Return (x, y) of the center of cell containing provided text 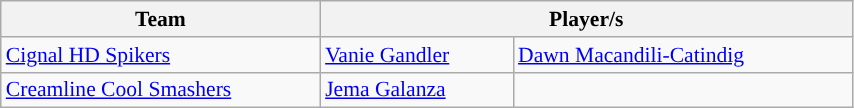
Jema Galanza (416, 90)
Creamline Cool Smashers (160, 90)
Vanie Gandler (416, 55)
Player/s (586, 19)
Cignal HD Spikers (160, 55)
Team (160, 19)
Dawn Macandili-Catindig (682, 55)
